Find where the given text appears and provide that cell's center as [x, y] coordinate. 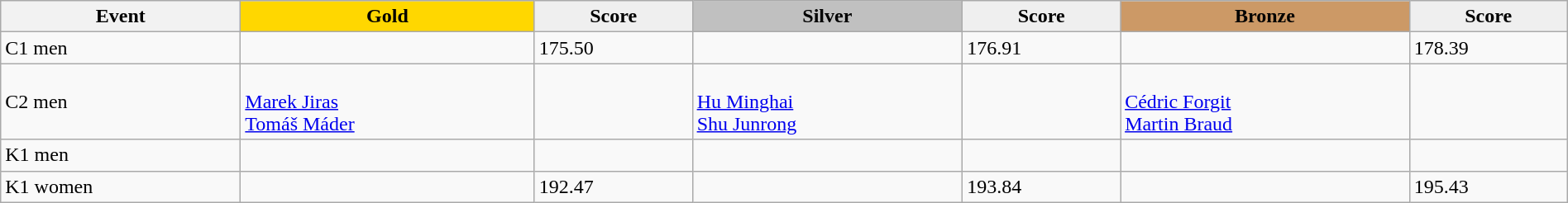
Gold [387, 17]
Hu MinghaiShu Junrong [827, 101]
192.47 [614, 186]
K1 women [121, 186]
195.43 [1489, 186]
Event [121, 17]
K1 men [121, 155]
Silver [827, 17]
193.84 [1042, 186]
175.50 [614, 48]
176.91 [1042, 48]
178.39 [1489, 48]
Bronze [1265, 17]
Marek JirasTomáš Máder [387, 101]
Cédric ForgitMartin Braud [1265, 101]
C1 men [121, 48]
C2 men [121, 101]
